Pinpoint the cell where the given text exists, returning its (X, Y) midpoint coordinate. 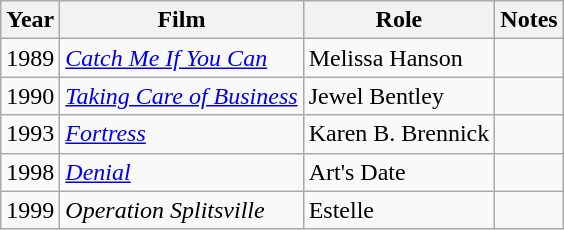
Art's Date (399, 172)
Year (30, 20)
Taking Care of Business (182, 96)
Fortress (182, 134)
1989 (30, 58)
Catch Me If You Can (182, 58)
Estelle (399, 210)
Melissa Hanson (399, 58)
Film (182, 20)
Denial (182, 172)
1990 (30, 96)
Jewel Bentley (399, 96)
Notes (529, 20)
1998 (30, 172)
Operation Splitsville (182, 210)
Karen B. Brennick (399, 134)
1999 (30, 210)
1993 (30, 134)
Role (399, 20)
